Detect which cell encompasses the target text, then output its (x, y) center coordinate. 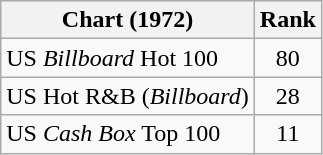
Rank (288, 20)
11 (288, 134)
28 (288, 96)
Chart (1972) (128, 20)
US Hot R&B (Billboard) (128, 96)
US Cash Box Top 100 (128, 134)
80 (288, 58)
US Billboard Hot 100 (128, 58)
